Return the [x, y] coordinate for the center point of the cell that contains the specified text.  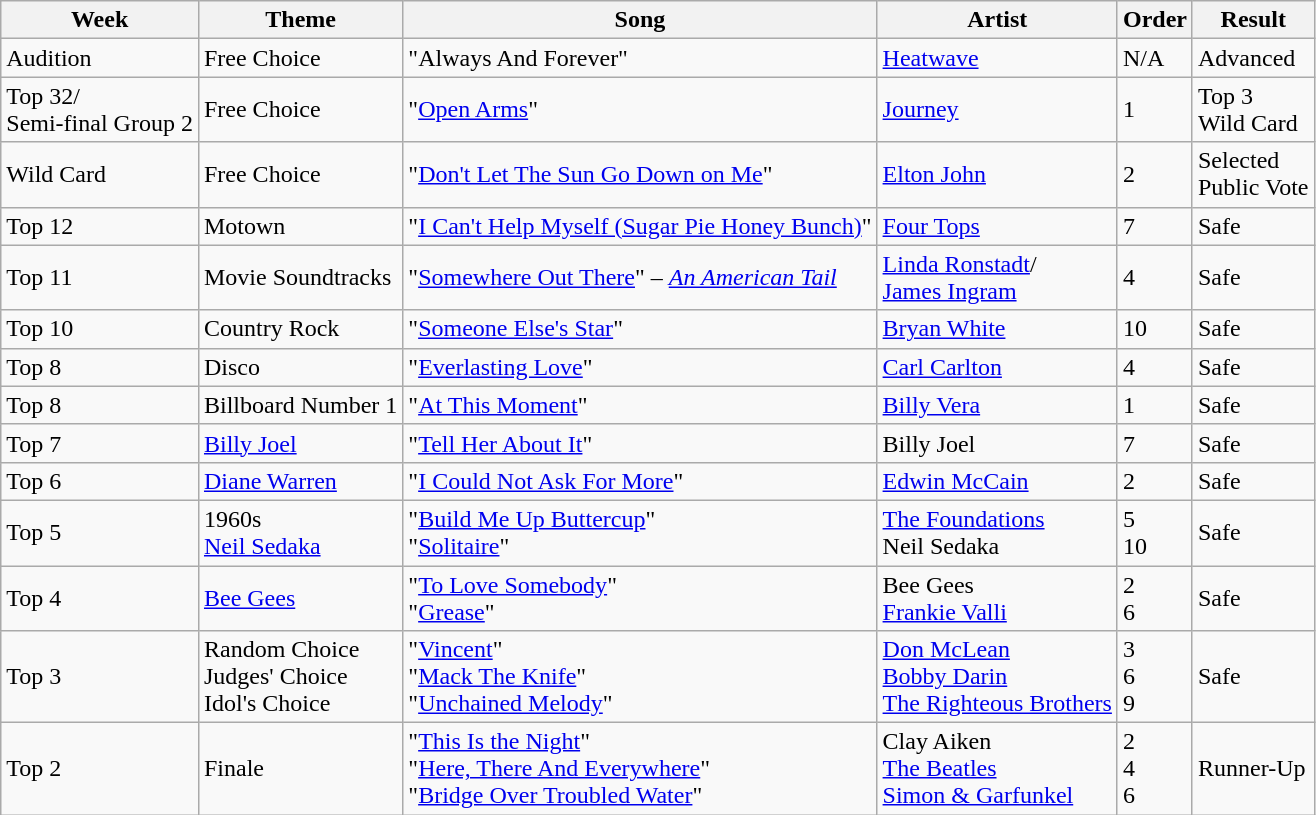
Bryan White [997, 329]
Carl Carlton [997, 367]
1960sNeil Sedaka [300, 532]
Journey [997, 110]
"I Can't Help Myself (Sugar Pie Honey Bunch)" [640, 226]
"Build Me Up Buttercup""Solitaire" [640, 532]
Audition [100, 58]
Top 4 [100, 598]
Top 11 [100, 278]
Song [640, 20]
Wild Card [100, 174]
"Always And Forever" [640, 58]
Top 3Wild Card [1253, 110]
Linda Ronstadt/James Ingram [997, 278]
Artist [997, 20]
Billy Vera [997, 405]
"Open Arms" [640, 110]
Clay AikenThe BeatlesSimon & Garfunkel [997, 769]
Top 7 [100, 443]
510 [1154, 532]
Movie Soundtracks [300, 278]
369 [1154, 677]
Advanced [1253, 58]
Disco [300, 367]
Runner-Up [1253, 769]
N/A [1154, 58]
Top 2 [100, 769]
"Tell Her About It" [640, 443]
Top 6 [100, 481]
Country Rock [300, 329]
Result [1253, 20]
"Everlasting Love" [640, 367]
Top 32/Semi-final Group 2 [100, 110]
10 [1154, 329]
Bee GeesFrankie Valli [997, 598]
Bee Gees [300, 598]
"I Could Not Ask For More" [640, 481]
Top 3 [100, 677]
Edwin McCain [997, 481]
"To Love Somebody""Grease" [640, 598]
"At This Moment" [640, 405]
Diane Warren [300, 481]
"Somewhere Out There" – An American Tail [640, 278]
Don McLeanBobby DarinThe Righteous Brothers [997, 677]
Billboard Number 1 [300, 405]
Motown [300, 226]
Theme [300, 20]
Top 10 [100, 329]
26 [1154, 598]
Heatwave [997, 58]
"Vincent""Mack The Knife""Unchained Melody" [640, 677]
Top 12 [100, 226]
Random ChoiceJudges' ChoiceIdol's Choice [300, 677]
Elton John [997, 174]
"Someone Else's Star" [640, 329]
"This Is the Night""Here, There And Everywhere""Bridge Over Troubled Water" [640, 769]
Top 5 [100, 532]
Four Tops [997, 226]
246 [1154, 769]
Order [1154, 20]
Finale [300, 769]
The FoundationsNeil Sedaka [997, 532]
SelectedPublic Vote [1253, 174]
Week [100, 20]
"Don't Let The Sun Go Down on Me" [640, 174]
